Determine the [X, Y] coordinate at the center of the cell enclosing the given text.  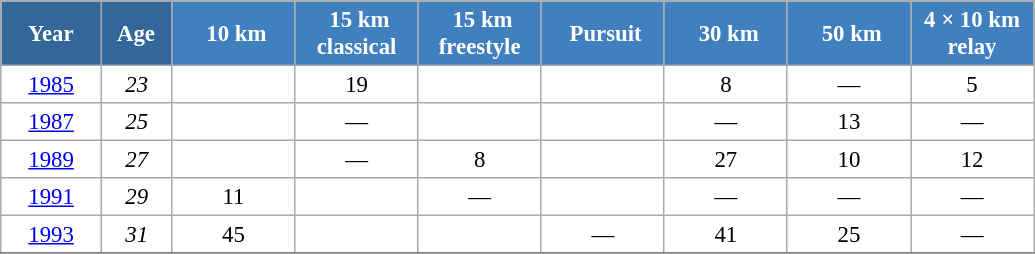
12 [972, 160]
1989 [52, 160]
15 km classical [356, 34]
50 km [848, 34]
4 × 10 km relay [972, 34]
Age [136, 34]
31 [136, 235]
13 [848, 122]
15 km freestyle [480, 34]
23 [136, 85]
30 km [726, 34]
Pursuit [602, 34]
29 [136, 197]
1985 [52, 85]
10 km [234, 34]
1993 [52, 235]
1987 [52, 122]
19 [356, 85]
11 [234, 197]
41 [726, 235]
5 [972, 85]
10 [848, 160]
1991 [52, 197]
Year [52, 34]
45 [234, 235]
